Return the [x, y] coordinate for the center point of the cell that contains the specified text.  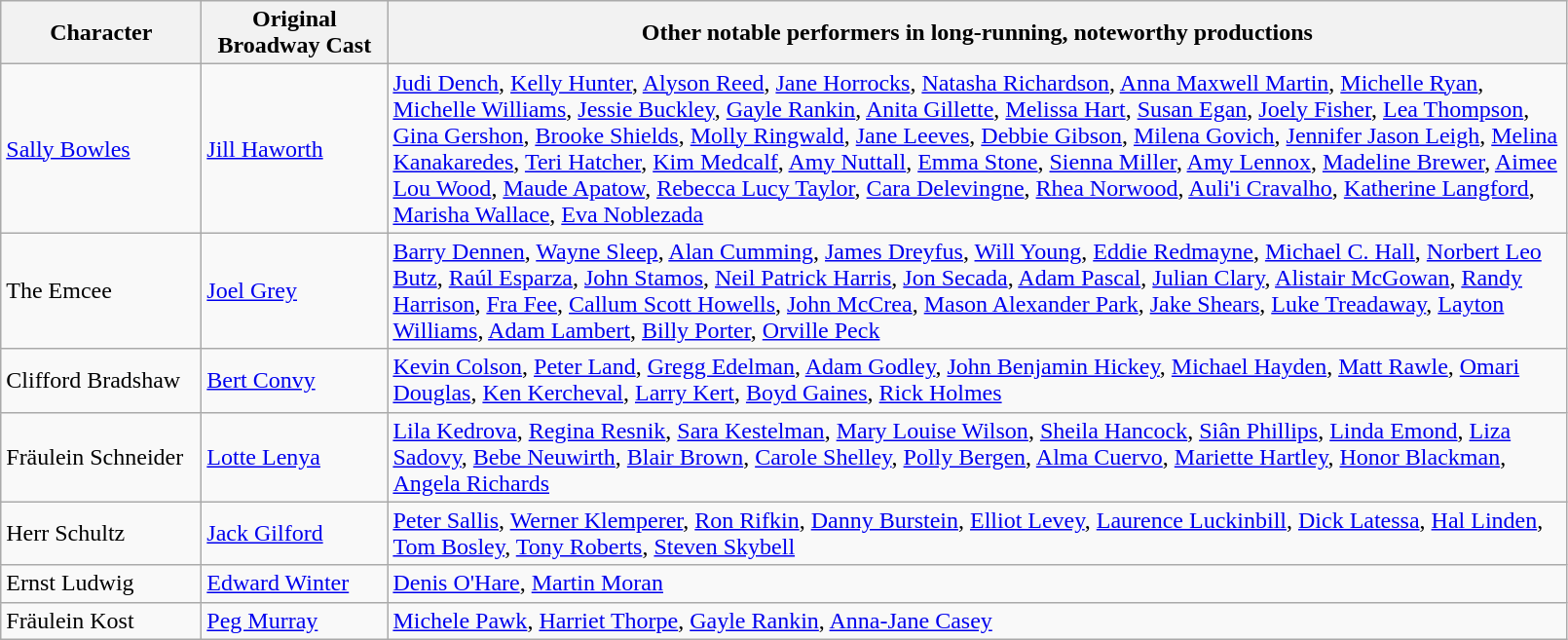
Fräulein Schneider [101, 457]
Character [101, 33]
The Emcee [101, 290]
Jill Haworth [294, 148]
Peg Murray [294, 621]
Fräulein Kost [101, 621]
Sally Bowles [101, 148]
Denis O'Hare, Martin Moran [978, 584]
Jack Gilford [294, 534]
Joel Grey [294, 290]
Lotte Lenya [294, 457]
Herr Schultz [101, 534]
Ernst Ludwig [101, 584]
Other notable performers in long-running, noteworthy productions [978, 33]
Original Broadway Cast [294, 33]
Edward Winter [294, 584]
Michele Pawk, Harriet Thorpe, Gayle Rankin, Anna-Jane Casey [978, 621]
Clifford Bradshaw [101, 380]
Bert Convy [294, 380]
